For the text-containing cell, return its midpoint in [X, Y] coordinate format. 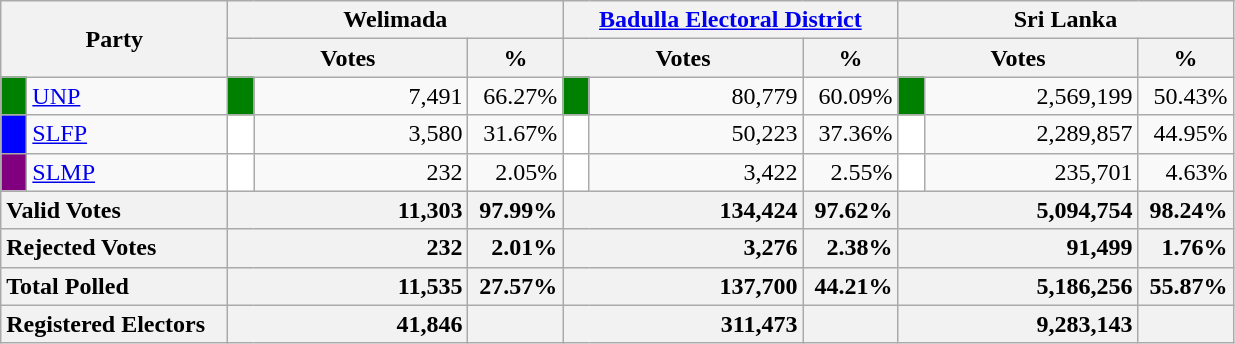
97.99% [516, 210]
55.87% [1186, 286]
3,276 [683, 248]
2.55% [850, 172]
Welimada [396, 20]
50,223 [696, 134]
2.01% [516, 248]
1.76% [1186, 248]
5,186,256 [1018, 286]
41,846 [348, 324]
SLMP [128, 172]
97.62% [850, 210]
2.38% [850, 248]
2,289,857 [1031, 134]
66.27% [516, 96]
311,473 [683, 324]
80,779 [696, 96]
11,303 [348, 210]
Rejected Votes [114, 248]
2,569,199 [1031, 96]
60.09% [850, 96]
SLFP [128, 134]
3,580 [361, 134]
37.36% [850, 134]
4.63% [1186, 172]
3,422 [696, 172]
Total Polled [114, 286]
134,424 [683, 210]
9,283,143 [1018, 324]
137,700 [683, 286]
Sri Lanka [1066, 20]
Party [114, 39]
91,499 [1018, 248]
Badulla Electoral District [730, 20]
235,701 [1031, 172]
50.43% [1186, 96]
2.05% [516, 172]
7,491 [361, 96]
UNP [128, 96]
44.95% [1186, 134]
Registered Electors [114, 324]
44.21% [850, 286]
5,094,754 [1018, 210]
31.67% [516, 134]
27.57% [516, 286]
98.24% [1186, 210]
11,535 [348, 286]
Valid Votes [114, 210]
